Identify which cell holds the provided text, then report its [x, y] central coordinate. 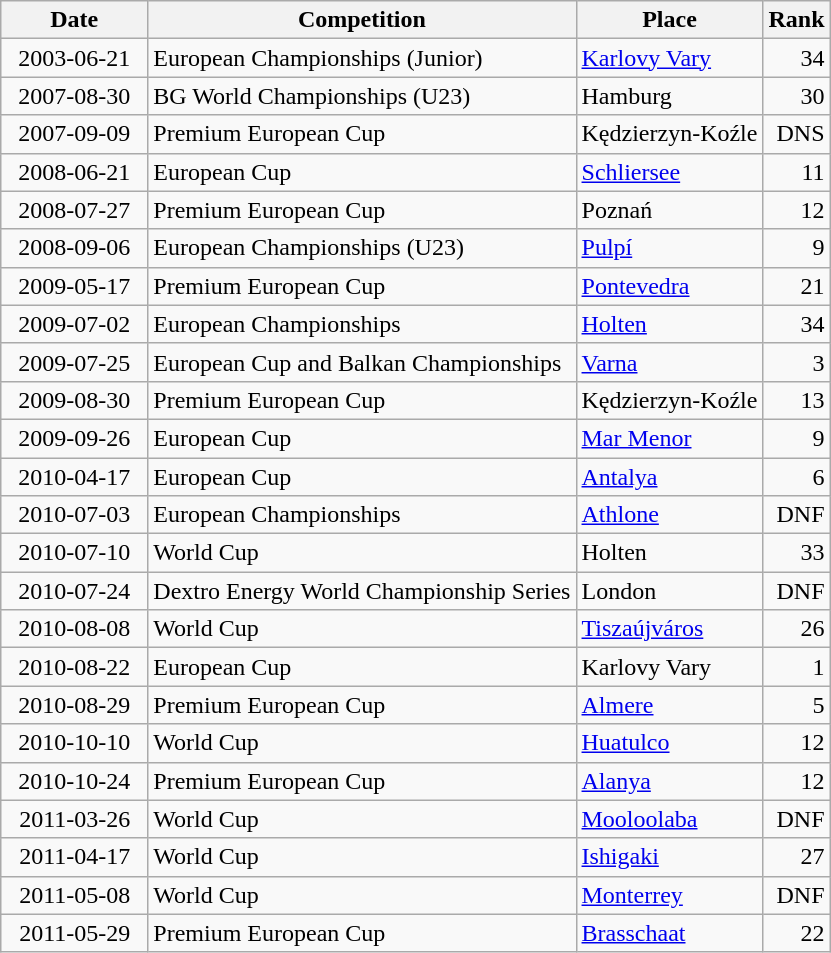
2003-06-21 [74, 58]
2009-05-17 [74, 286]
BG World Championships (U23) [362, 96]
Brasschaat [670, 933]
30 [796, 96]
1 [796, 667]
London [670, 591]
Pulpí [670, 248]
Mar Menor [670, 438]
13 [796, 400]
Almere [670, 705]
2009-08-30 [74, 400]
2010-08-08 [74, 629]
Alanya [670, 781]
Huatulco [670, 743]
5 [796, 705]
21 [796, 286]
Ishigaki [670, 857]
Place [670, 20]
2010-04-17 [74, 477]
6 [796, 477]
Date [74, 20]
2010-08-29 [74, 705]
European Championships (Junior) [362, 58]
Monterrey [670, 895]
Varna [670, 362]
22 [796, 933]
27 [796, 857]
Poznań [670, 210]
Mooloolaba [670, 819]
2010-10-24 [74, 781]
2009-07-02 [74, 324]
11 [796, 172]
2007-09-09 [74, 134]
DNS [796, 134]
Athlone [670, 515]
Competition [362, 20]
European Championships (U23) [362, 248]
26 [796, 629]
2010-07-10 [74, 553]
2007-08-30 [74, 96]
Pontevedra [670, 286]
2008-07-27 [74, 210]
2009-09-26 [74, 438]
2008-06-21 [74, 172]
33 [796, 553]
2011-05-29 [74, 933]
2011-04-17 [74, 857]
2008-09-06 [74, 248]
2009-07-25 [74, 362]
Rank [796, 20]
2011-03-26 [74, 819]
2011-05-08 [74, 895]
2010-07-24 [74, 591]
2010-07-03 [74, 515]
Schliersee [670, 172]
Hamburg [670, 96]
3 [796, 362]
Tiszaújváros [670, 629]
European Cup and Balkan Championships [362, 362]
2010-08-22 [74, 667]
2010-10-10 [74, 743]
Dextro Energy World Championship Series [362, 591]
Antalya [670, 477]
